Detect which cell encompasses the target text, then output its (x, y) center coordinate. 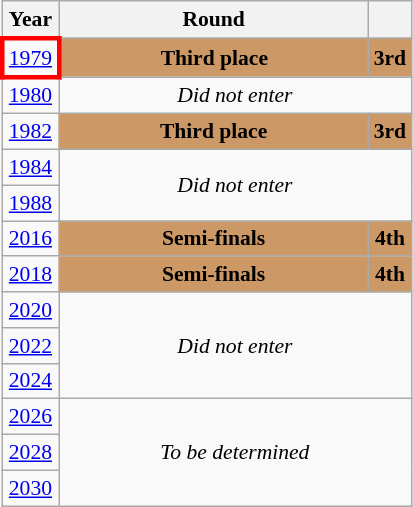
1984 (30, 168)
1979 (30, 58)
2030 (30, 488)
2018 (30, 275)
1980 (30, 96)
Round (214, 20)
2020 (30, 310)
2026 (30, 417)
2024 (30, 381)
1982 (30, 132)
2028 (30, 453)
2022 (30, 346)
2016 (30, 239)
Year (30, 20)
1988 (30, 203)
To be determined (236, 452)
